Pinpoint the cell where the given text exists, returning its [X, Y] midpoint coordinate. 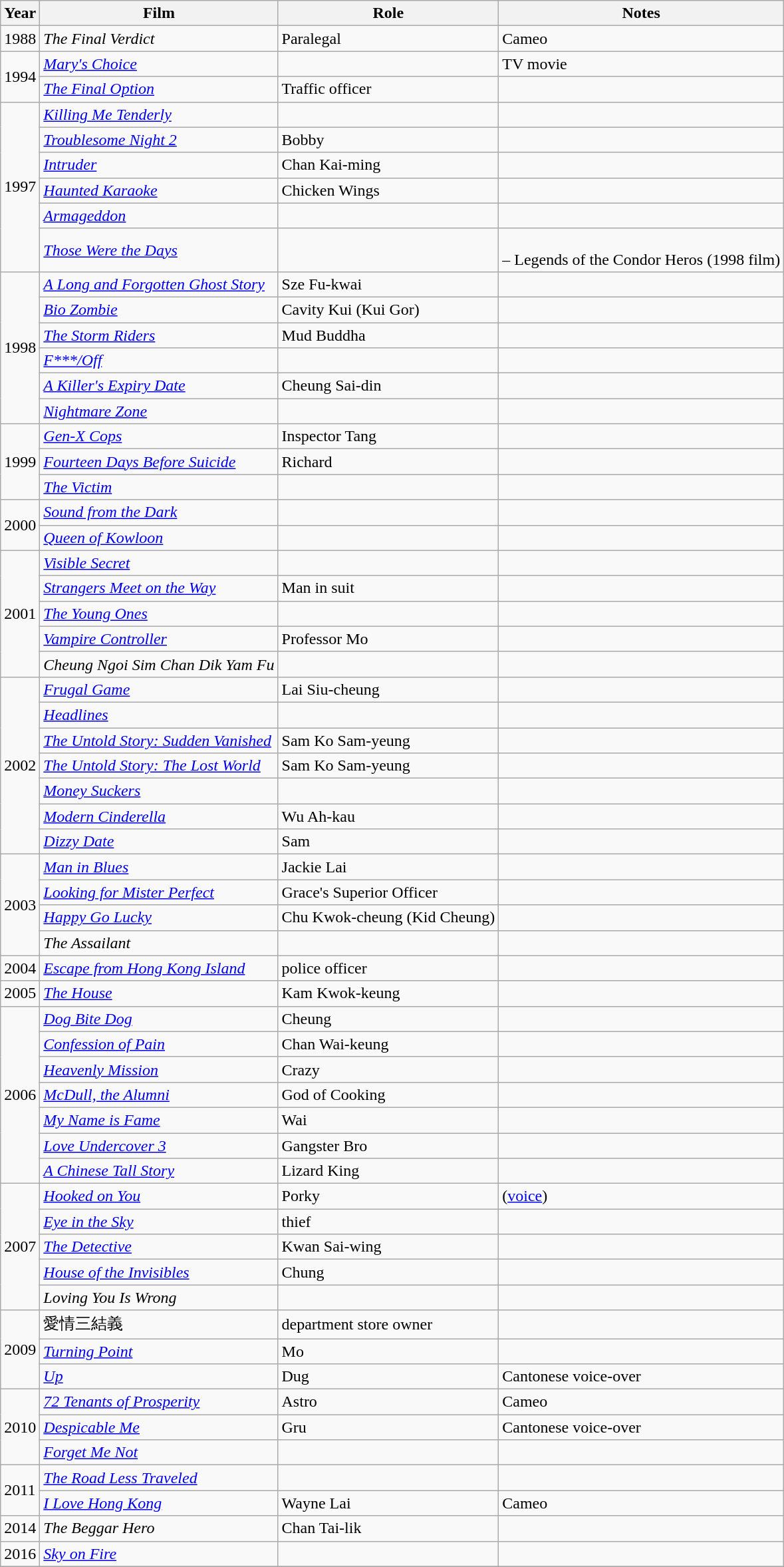
2002 [20, 765]
Cheung Ngoi Sim Chan Dik Yam Fu [159, 664]
2007 [20, 1247]
The Detective [159, 1247]
The Final Option [159, 89]
The Assailant [159, 943]
Troublesome Night 2 [159, 140]
Queen of Kowloon [159, 538]
2001 [20, 613]
Chan Wai-keung [388, 1044]
2005 [20, 993]
Grace's Superior Officer [388, 892]
The House [159, 993]
Professor Mo [388, 639]
2004 [20, 968]
Kwan Sai-wing [388, 1247]
thief [388, 1222]
Chicken Wings [388, 190]
Wai [388, 1120]
I Love Hong Kong [159, 1503]
72 Tenants of Prosperity [159, 1402]
The Beggar Hero [159, 1528]
Armageddon [159, 216]
Frugal Game [159, 689]
Jackie Lai [388, 867]
1999 [20, 462]
Hooked on You [159, 1196]
The Untold Story: Sudden Vanished [159, 741]
Sky on Fire [159, 1554]
2009 [20, 1349]
Astro [388, 1402]
Turning Point [159, 1351]
1998 [20, 347]
2006 [20, 1095]
department store owner [388, 1324]
(voice) [641, 1196]
Notes [641, 13]
1988 [20, 39]
2000 [20, 525]
Kam Kwok-keung [388, 993]
Confession of Pain [159, 1044]
Loving You Is Wrong [159, 1298]
愛情三結義 [159, 1324]
Haunted Karaoke [159, 190]
Gen-X Cops [159, 436]
Forget Me Not [159, 1453]
A Killer's Expiry Date [159, 386]
My Name is Fame [159, 1120]
Man in Blues [159, 867]
Modern Cinderella [159, 816]
Inspector Tang [388, 436]
Those Were the Days [159, 250]
Up [159, 1377]
God of Cooking [388, 1095]
Intruder [159, 165]
Chu Kwok-cheung (Kid Cheung) [388, 918]
2003 [20, 905]
Chan Tai-lik [388, 1528]
Cheung [388, 1019]
– Legends of the Condor Heros (1998 film) [641, 250]
Film [159, 13]
Despicable Me [159, 1427]
1994 [20, 77]
Year [20, 13]
Mary's Choice [159, 64]
Dizzy Date [159, 842]
Visible Secret [159, 563]
1997 [20, 186]
2016 [20, 1554]
The Young Ones [159, 613]
2014 [20, 1528]
Nightmare Zone [159, 411]
Happy Go Lucky [159, 918]
Wu Ah-kau [388, 816]
F***/Off [159, 361]
Traffic officer [388, 89]
The Untold Story: The Lost World [159, 766]
Dog Bite Dog [159, 1019]
Bio Zombie [159, 309]
Cheung Sai-din [388, 386]
Gru [388, 1427]
Chung [388, 1272]
police officer [388, 968]
Mud Buddha [388, 335]
Lai Siu-cheung [388, 689]
The Road Less Traveled [159, 1478]
The Storm Riders [159, 335]
Escape from Hong Kong Island [159, 968]
Cavity Kui (Kui Gor) [388, 309]
Strangers Meet on the Way [159, 588]
Wayne Lai [388, 1503]
Man in suit [388, 588]
The Victim [159, 487]
Gangster Bro [388, 1145]
Sound from the Dark [159, 512]
Paralegal [388, 39]
The Final Verdict [159, 39]
Sam [388, 842]
Chan Kai-ming [388, 165]
Mo [388, 1351]
TV movie [641, 64]
Richard [388, 462]
Lizard King [388, 1171]
Crazy [388, 1069]
Sze Fu-kwai [388, 284]
2011 [20, 1490]
Heavenly Mission [159, 1069]
House of the Invisibles [159, 1272]
Vampire Controller [159, 639]
Love Undercover 3 [159, 1145]
2010 [20, 1427]
Bobby [388, 140]
McDull, the Alumni [159, 1095]
Eye in the Sky [159, 1222]
Headlines [159, 715]
Money Suckers [159, 791]
A Long and Forgotten Ghost Story [159, 284]
Dug [388, 1377]
Killing Me Tenderly [159, 114]
Role [388, 13]
Porky [388, 1196]
A Chinese Tall Story [159, 1171]
Fourteen Days Before Suicide [159, 462]
Looking for Mister Perfect [159, 892]
